Scan for the cell matching the given text and deliver its [X, Y] coordinate at center. 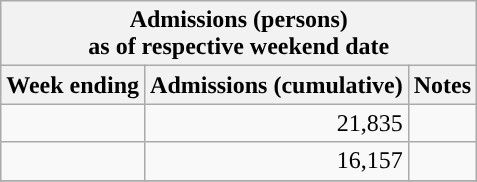
Week ending [73, 85]
Admissions (cumulative) [277, 85]
Notes [442, 85]
Admissions (persons)as of respective weekend date [239, 34]
16,157 [277, 161]
21,835 [277, 123]
